Provide the [X, Y] coordinate of the cell's center where the given text is located.  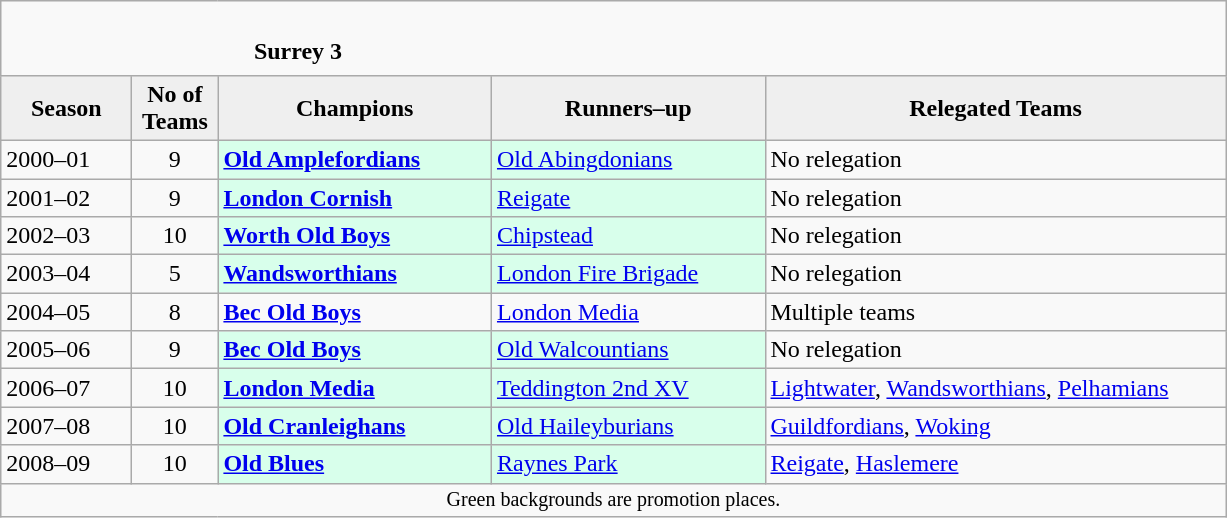
Guildfordians, Woking [996, 426]
2002–03 [66, 236]
8 [175, 312]
Old Walcountians [628, 350]
Old Cranleighans [355, 426]
2007–08 [66, 426]
Old Abingdonians [628, 159]
London Cornish [355, 197]
Chipstead [628, 236]
Worth Old Boys [355, 236]
Relegated Teams [996, 108]
London Fire Brigade [628, 274]
2000–01 [66, 159]
Old Amplefordians [355, 159]
Lightwater, Wandsworthians, Pelhamians [996, 388]
Runners–up [628, 108]
Raynes Park [628, 464]
Reigate [628, 197]
5 [175, 274]
2004–05 [66, 312]
Old Haileyburians [628, 426]
2008–09 [66, 464]
Multiple teams [996, 312]
2001–02 [66, 197]
Green backgrounds are promotion places. [614, 500]
2005–06 [66, 350]
Champions [355, 108]
Reigate, Haslemere [996, 464]
Wandsworthians [355, 274]
Teddington 2nd XV [628, 388]
Old Blues [355, 464]
2006–07 [66, 388]
2003–04 [66, 274]
No of Teams [175, 108]
Season [66, 108]
